Locate the cell with the specified text and output its [X, Y] center coordinate. 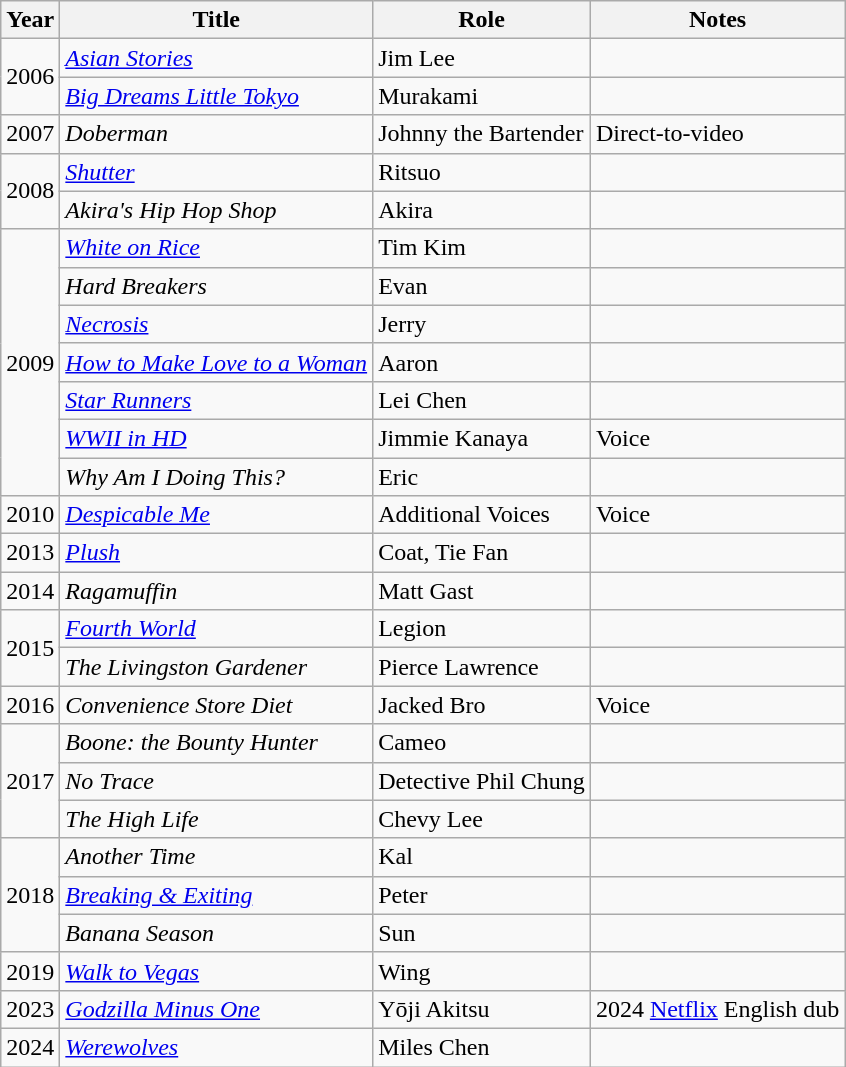
2024 Netflix English dub [717, 1009]
Jerry [482, 324]
2015 [30, 648]
Legion [482, 629]
Peter [482, 895]
Notes [717, 20]
2010 [30, 515]
Jimmie Kanaya [482, 438]
2023 [30, 1009]
Johnny the Bartender [482, 134]
No Trace [216, 781]
The High Life [216, 819]
Hard Breakers [216, 286]
2019 [30, 971]
The Livingston Gardener [216, 667]
How to Make Love to a Woman [216, 362]
Chevy Lee [482, 819]
White on Rice [216, 248]
Pierce Lawrence [482, 667]
Fourth World [216, 629]
Miles Chen [482, 1047]
Eric [482, 477]
Akira's Hip Hop Shop [216, 210]
Matt Gast [482, 591]
Banana Season [216, 933]
Despicable Me [216, 515]
Asian Stories [216, 58]
Murakami [482, 96]
Breaking & Exiting [216, 895]
Wing [482, 971]
2014 [30, 591]
Godzilla Minus One [216, 1009]
2024 [30, 1047]
Detective Phil Chung [482, 781]
Doberman [216, 134]
Title [216, 20]
2008 [30, 191]
Evan [482, 286]
Boone: the Bounty Hunter [216, 743]
Akira [482, 210]
Ritsuo [482, 172]
Yōji Akitsu [482, 1009]
Sun [482, 933]
Direct-to-video [717, 134]
Additional Voices [482, 515]
2017 [30, 781]
Lei Chen [482, 400]
Plush [216, 553]
Kal [482, 857]
Coat, Tie Fan [482, 553]
Star Runners [216, 400]
2013 [30, 553]
Convenience Store Diet [216, 705]
Jacked Bro [482, 705]
Another Time [216, 857]
2018 [30, 895]
2007 [30, 134]
2009 [30, 362]
2016 [30, 705]
Why Am I Doing This? [216, 477]
Walk to Vegas [216, 971]
Werewolves [216, 1047]
Jim Lee [482, 58]
Shutter [216, 172]
WWII in HD [216, 438]
Tim Kim [482, 248]
Role [482, 20]
Year [30, 20]
Aaron [482, 362]
Necrosis [216, 324]
Cameo [482, 743]
Ragamuffin [216, 591]
Big Dreams Little Tokyo [216, 96]
2006 [30, 77]
